Provide the (X, Y) coordinate of the cell's center where the given text is located.  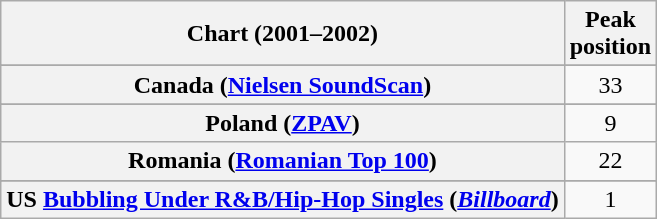
1 (610, 199)
Chart (2001–2002) (282, 34)
9 (610, 123)
Romania (Romanian Top 100) (282, 161)
Canada (Nielsen SoundScan) (282, 85)
Poland (ZPAV) (282, 123)
US Bubbling Under R&B/Hip-Hop Singles (Billboard) (282, 199)
Peakposition (610, 34)
22 (610, 161)
33 (610, 85)
